Detect which cell encompasses the target text, then output its (X, Y) center coordinate. 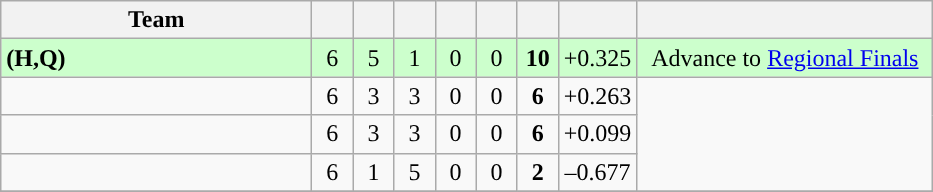
+0.263 (598, 96)
–0.677 (598, 172)
(H,Q) (156, 58)
+0.325 (598, 58)
2 (538, 172)
Team (156, 20)
+0.099 (598, 134)
10 (538, 58)
Advance to Regional Finals (785, 58)
